Output the (x, y) coordinate of the center of the cell containing the given text.  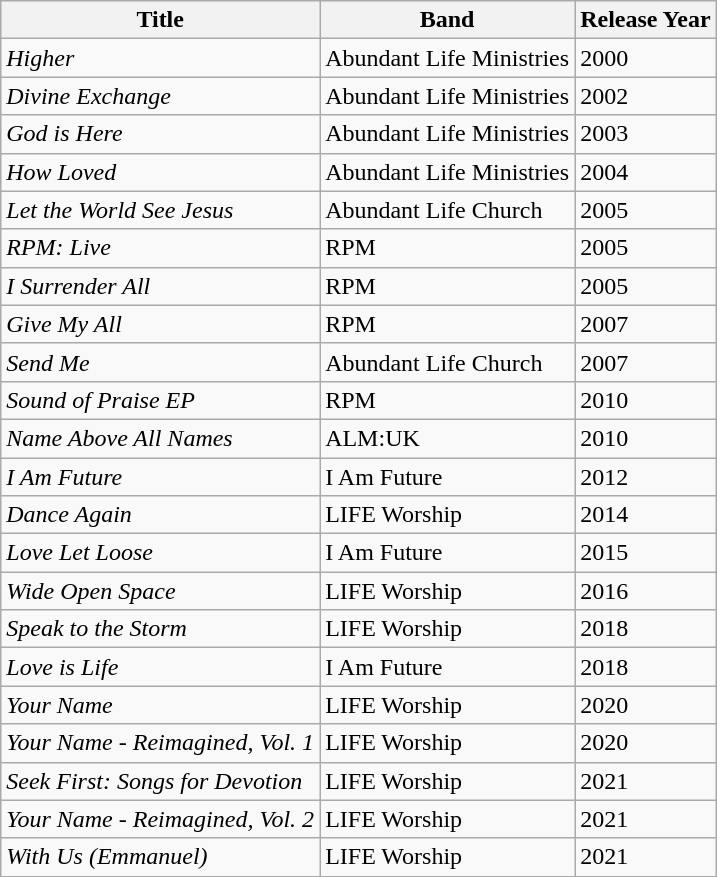
2015 (646, 553)
Love is Life (160, 667)
2000 (646, 58)
Send Me (160, 362)
Divine Exchange (160, 96)
2016 (646, 591)
Your Name (160, 705)
ALM:UK (448, 438)
I Surrender All (160, 286)
Seek First: Songs for Devotion (160, 781)
2004 (646, 172)
Higher (160, 58)
2012 (646, 477)
Love Let Loose (160, 553)
Your Name - Reimagined, Vol. 2 (160, 819)
Title (160, 20)
Sound of Praise EP (160, 400)
Give My All (160, 324)
Name Above All Names (160, 438)
Release Year (646, 20)
Your Name - Reimagined, Vol. 1 (160, 743)
2003 (646, 134)
How Loved (160, 172)
With Us (Emmanuel) (160, 857)
God is Here (160, 134)
Speak to the Storm (160, 629)
2002 (646, 96)
Let the World See Jesus (160, 210)
Dance Again (160, 515)
Wide Open Space (160, 591)
Band (448, 20)
RPM: Live (160, 248)
2014 (646, 515)
